Output the [X, Y] coordinate of the center of the cell containing the given text.  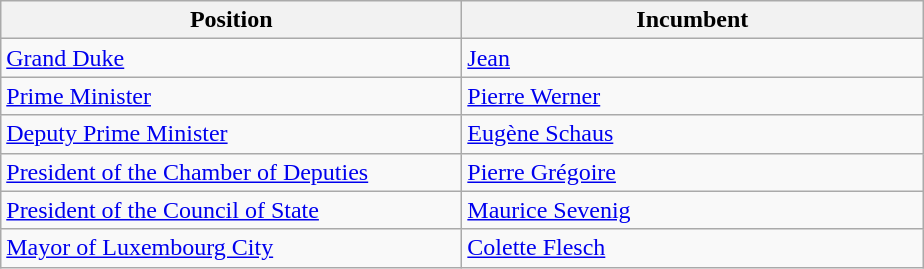
Pierre Grégoire [692, 172]
Pierre Werner [692, 96]
Mayor of Luxembourg City [232, 248]
Eugène Schaus [692, 134]
Position [232, 20]
President of the Council of State [232, 210]
Colette Flesch [692, 248]
Incumbent [692, 20]
Jean [692, 58]
Grand Duke [232, 58]
Deputy Prime Minister [232, 134]
Prime Minister [232, 96]
President of the Chamber of Deputies [232, 172]
Maurice Sevenig [692, 210]
